Output the [X, Y] coordinate of the center of the cell containing the given text.  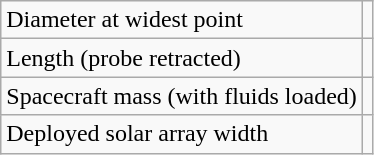
Diameter at widest point [182, 20]
Spacecraft mass (with fluids loaded) [182, 96]
Deployed solar array width [182, 134]
Length (probe retracted) [182, 58]
